For the text-containing cell, return its midpoint in [X, Y] coordinate format. 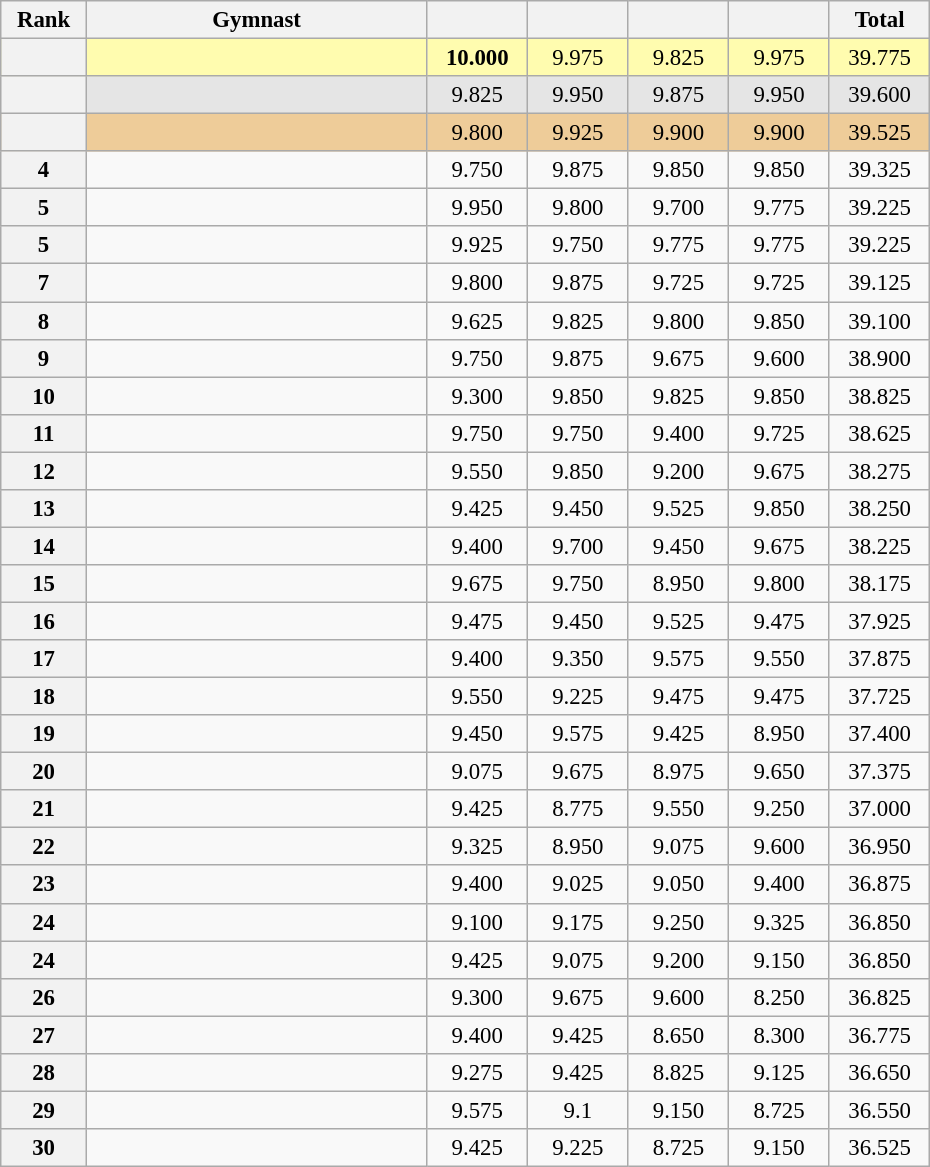
38.275 [880, 471]
39.125 [880, 283]
8.825 [678, 1073]
36.650 [880, 1073]
15 [44, 584]
9.1 [578, 1110]
37.875 [880, 659]
Gymnast [256, 20]
20 [44, 772]
30 [44, 1148]
38.225 [880, 546]
8.250 [780, 997]
9.350 [578, 659]
9.025 [578, 885]
37.925 [880, 621]
7 [44, 283]
Total [880, 20]
36.550 [880, 1110]
14 [44, 546]
9.125 [780, 1073]
21 [44, 809]
18 [44, 697]
12 [44, 471]
9.100 [478, 922]
8.775 [578, 809]
23 [44, 885]
10 [44, 396]
39.600 [880, 95]
39.325 [880, 170]
9 [44, 358]
28 [44, 1073]
9.275 [478, 1073]
8.300 [780, 1035]
38.250 [880, 509]
36.825 [880, 997]
19 [44, 734]
37.375 [880, 772]
9.625 [478, 321]
38.625 [880, 433]
8.650 [678, 1035]
39.100 [880, 321]
36.525 [880, 1148]
17 [44, 659]
39.525 [880, 133]
9.050 [678, 885]
29 [44, 1110]
9.175 [578, 922]
8.975 [678, 772]
4 [44, 170]
11 [44, 433]
10.000 [478, 58]
16 [44, 621]
9.650 [780, 772]
39.775 [880, 58]
38.175 [880, 584]
22 [44, 847]
13 [44, 509]
38.900 [880, 358]
36.950 [880, 847]
37.400 [880, 734]
37.725 [880, 697]
Rank [44, 20]
36.775 [880, 1035]
8 [44, 321]
26 [44, 997]
37.000 [880, 809]
38.825 [880, 396]
27 [44, 1035]
36.875 [880, 885]
